Detect which cell encompasses the target text, then output its [x, y] center coordinate. 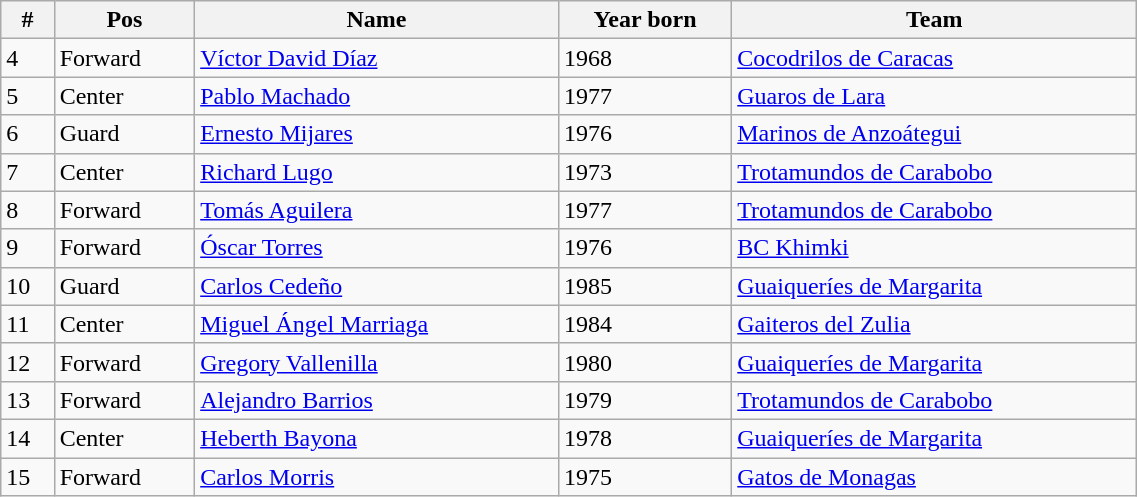
Gaiteros del Zulia [934, 324]
Heberth Bayona [377, 438]
1978 [644, 438]
14 [28, 438]
6 [28, 134]
Gatos de Monagas [934, 477]
1980 [644, 362]
Gregory Vallenilla [377, 362]
15 [28, 477]
10 [28, 286]
Tomás Aguilera [377, 210]
7 [28, 172]
Alejandro Barrios [377, 400]
1984 [644, 324]
1968 [644, 58]
Team [934, 20]
# [28, 20]
Ernesto Mijares [377, 134]
Richard Lugo [377, 172]
Pos [124, 20]
Guaros de Lara [934, 96]
11 [28, 324]
Cocodrilos de Caracas [934, 58]
1985 [644, 286]
Carlos Cedeño [377, 286]
Miguel Ángel Marriaga [377, 324]
4 [28, 58]
8 [28, 210]
13 [28, 400]
1975 [644, 477]
Year born [644, 20]
Óscar Torres [377, 248]
5 [28, 96]
Name [377, 20]
Víctor David Díaz [377, 58]
9 [28, 248]
Marinos de Anzoátegui [934, 134]
12 [28, 362]
Carlos Morris [377, 477]
Pablo Machado [377, 96]
1979 [644, 400]
1973 [644, 172]
BC Khimki [934, 248]
